Provide the [X, Y] coordinate of the cell's center where the given text is located.  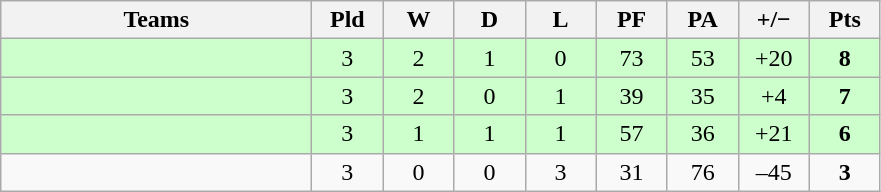
PA [702, 20]
Teams [156, 20]
39 [632, 96]
35 [702, 96]
8 [844, 58]
36 [702, 134]
Pld [348, 20]
W [418, 20]
–45 [774, 172]
PF [632, 20]
76 [702, 172]
6 [844, 134]
57 [632, 134]
D [490, 20]
+20 [774, 58]
+4 [774, 96]
Pts [844, 20]
+21 [774, 134]
7 [844, 96]
53 [702, 58]
+/− [774, 20]
L [560, 20]
31 [632, 172]
73 [632, 58]
